Output the [X, Y] coordinate of the center of the cell containing the given text.  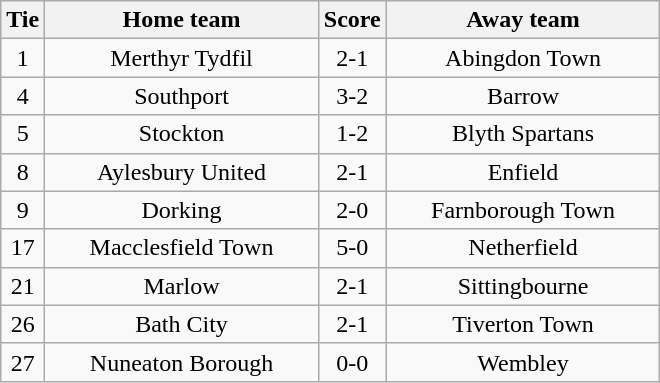
9 [23, 210]
Bath City [182, 324]
5 [23, 134]
Aylesbury United [182, 172]
Away team [523, 20]
Tiverton Town [523, 324]
1 [23, 58]
27 [23, 362]
Macclesfield Town [182, 248]
Merthyr Tydfil [182, 58]
Southport [182, 96]
1-2 [352, 134]
4 [23, 96]
26 [23, 324]
0-0 [352, 362]
Farnborough Town [523, 210]
Wembley [523, 362]
Netherfield [523, 248]
Score [352, 20]
Home team [182, 20]
Stockton [182, 134]
Blyth Spartans [523, 134]
Barrow [523, 96]
Dorking [182, 210]
2-0 [352, 210]
Sittingbourne [523, 286]
Enfield [523, 172]
21 [23, 286]
Tie [23, 20]
17 [23, 248]
8 [23, 172]
Marlow [182, 286]
5-0 [352, 248]
Abingdon Town [523, 58]
3-2 [352, 96]
Nuneaton Borough [182, 362]
